Return the (x, y) coordinate for the center point of the cell that contains the specified text.  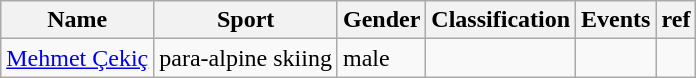
Gender (381, 20)
ref (676, 20)
para-alpine skiing (246, 58)
Events (616, 20)
Sport (246, 20)
Classification (501, 20)
male (381, 58)
Name (78, 20)
Mehmet Çekiç (78, 58)
